Search for the cell housing the specified text and yield its [x, y] center coordinate. 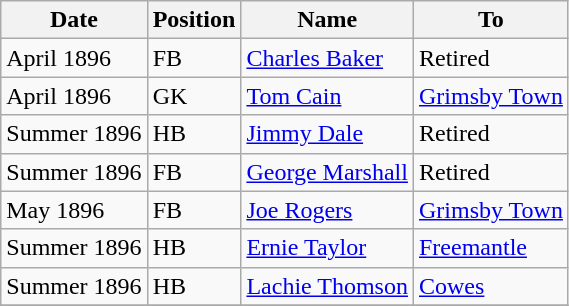
May 1896 [74, 210]
Joe Rogers [328, 210]
Date [74, 20]
Position [194, 20]
Ernie Taylor [328, 248]
Name [328, 20]
Freemantle [490, 248]
George Marshall [328, 172]
Lachie Thomson [328, 286]
Charles Baker [328, 58]
GK [194, 96]
Tom Cain [328, 96]
To [490, 20]
Jimmy Dale [328, 134]
Cowes [490, 286]
